Return [x, y] of the center of cell containing provided text 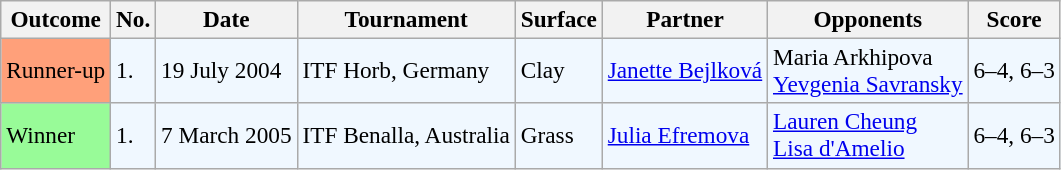
Opponents [868, 19]
Partner [684, 19]
Janette Bejlková [684, 70]
Surface [558, 19]
Date [226, 19]
Lauren Cheung Lisa d'Amelio [868, 136]
Runner-up [56, 70]
Clay [558, 70]
Maria Arkhipova Yevgenia Savransky [868, 70]
Grass [558, 136]
Tournament [406, 19]
19 July 2004 [226, 70]
No. [134, 19]
ITF Benalla, Australia [406, 136]
Winner [56, 136]
7 March 2005 [226, 136]
ITF Horb, Germany [406, 70]
Score [1014, 19]
Outcome [56, 19]
Julia Efremova [684, 136]
